Return the (x, y) coordinate for the center point of the cell that contains the specified text.  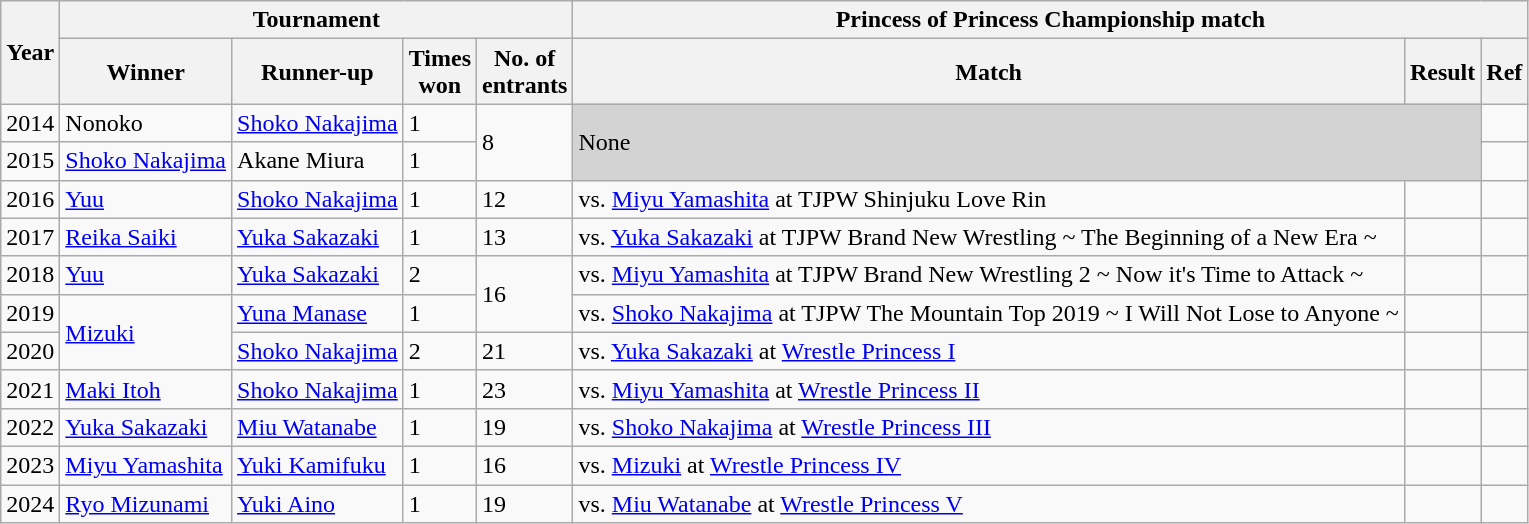
Mizuki (146, 332)
21 (525, 351)
2021 (30, 389)
Yuna Manase (318, 313)
Maki Itoh (146, 389)
Miyu Yamashita (146, 465)
Yuki Kamifuku (318, 465)
2023 (30, 465)
2024 (30, 503)
Yuki Aino (318, 503)
13 (525, 237)
Akane Miura (318, 161)
Runner-up (318, 72)
23 (525, 389)
2017 (30, 237)
2019 (30, 313)
2018 (30, 275)
Timeswon (440, 72)
vs. Yuka Sakazaki at TJPW Brand New Wrestling ~ The Beginning of a New Era ~ (988, 237)
Tournament (316, 20)
Winner (146, 72)
Nonoko (146, 123)
Ref (1504, 72)
Match (988, 72)
8 (525, 142)
2016 (30, 199)
2020 (30, 351)
12 (525, 199)
vs. Miyu Yamashita at TJPW Brand New Wrestling 2 ~ Now it's Time to Attack ~ (988, 275)
Ryo Mizunami (146, 503)
vs. Shoko Nakajima at TJPW The Mountain Top 2019 ~ I Will Not Lose to Anyone ~ (988, 313)
vs. Shoko Nakajima at Wrestle Princess III (988, 427)
Reika Saiki (146, 237)
2022 (30, 427)
None (1027, 142)
vs. Miyu Yamashita at Wrestle Princess II (988, 389)
Year (30, 52)
vs. Miu Watanabe at Wrestle Princess V (988, 503)
2015 (30, 161)
vs. Yuka Sakazaki at Wrestle Princess I (988, 351)
vs. Miyu Yamashita at TJPW Shinjuku Love Rin (988, 199)
No. ofentrants (525, 72)
Result (1442, 72)
Princess of Princess Championship match (1050, 20)
Miu Watanabe (318, 427)
vs. Mizuki at Wrestle Princess IV (988, 465)
2014 (30, 123)
